For the text-containing cell, return its midpoint in (x, y) coordinate format. 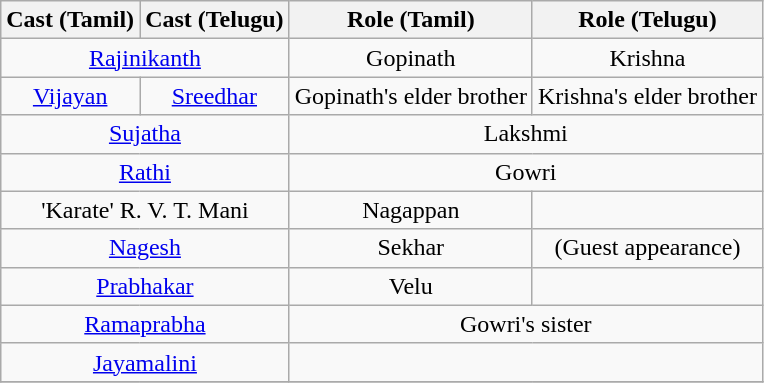
Jayamalini (145, 362)
Prabhakar (145, 286)
Krishna's elder brother (647, 96)
Sekhar (410, 248)
(Guest appearance) (647, 248)
Role (Tamil) (410, 20)
Lakshmi (526, 134)
Krishna (647, 58)
Gowri's sister (526, 324)
Gowri (526, 172)
'Karate' R. V. T. Mani (145, 210)
Ramaprabha (145, 324)
Rathi (145, 172)
Vijayan (70, 96)
Gopinath (410, 58)
Cast (Telugu) (215, 20)
Sujatha (145, 134)
Cast (Tamil) (70, 20)
Velu (410, 286)
Nagesh (145, 248)
Rajinikanth (145, 58)
Gopinath's elder brother (410, 96)
Sreedhar (215, 96)
Nagappan (410, 210)
Role (Telugu) (647, 20)
